Extract the [x, y] coordinate from the center of the cell holding the provided text.  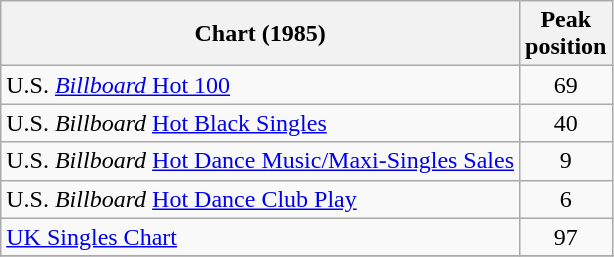
U.S. Billboard Hot 100 [260, 85]
U.S. Billboard Hot Dance Music/Maxi-Singles Sales [260, 161]
U.S. Billboard Hot Dance Club Play [260, 199]
U.S. Billboard Hot Black Singles [260, 123]
Peakposition [566, 34]
40 [566, 123]
69 [566, 85]
97 [566, 237]
9 [566, 161]
Chart (1985) [260, 34]
UK Singles Chart [260, 237]
6 [566, 199]
